Determine the [X, Y] coordinate at the center of the cell enclosing the given text.  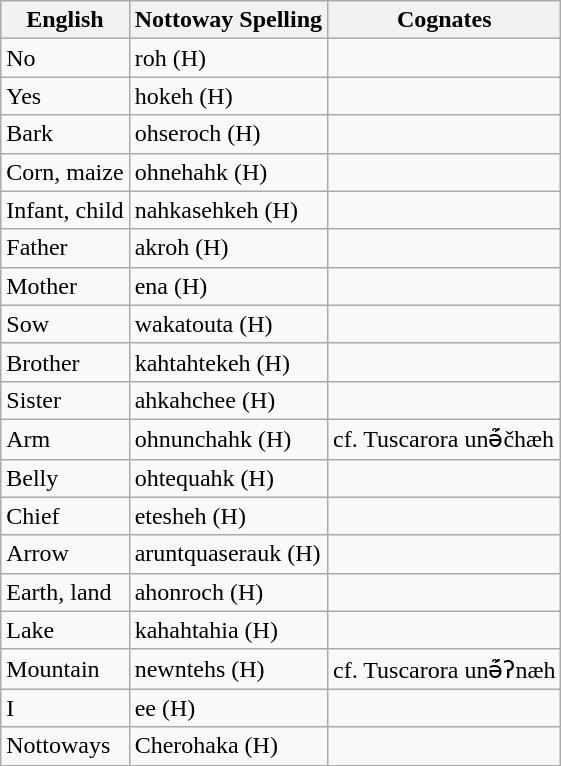
wakatouta (H) [228, 324]
Earth, land [65, 592]
akroh (H) [228, 248]
Cognates [444, 20]
ohtequahk (H) [228, 478]
Corn, maize [65, 172]
Sister [65, 400]
Nottoways [65, 746]
kahtahtekeh (H) [228, 362]
cf. Tuscarora unə̃́čhæh [444, 439]
ahonroch (H) [228, 592]
newntehs (H) [228, 669]
English [65, 20]
ee (H) [228, 708]
roh (H) [228, 58]
Sow [65, 324]
Yes [65, 96]
I [65, 708]
nahkasehkeh (H) [228, 210]
hokeh (H) [228, 96]
Chief [65, 516]
Mountain [65, 669]
Belly [65, 478]
Nottoway Spelling [228, 20]
ohseroch (H) [228, 134]
Mother [65, 286]
ena (H) [228, 286]
Infant, child [65, 210]
kahahtahia (H) [228, 630]
ahkahchee (H) [228, 400]
Brother [65, 362]
etesheh (H) [228, 516]
ohnunchahk (H) [228, 439]
Lake [65, 630]
ohnehahk (H) [228, 172]
Arm [65, 439]
Arrow [65, 554]
cf. Tuscarora unə̃́ʔnæh [444, 669]
aruntquaserauk (H) [228, 554]
Father [65, 248]
Bark [65, 134]
Cherohaka (H) [228, 746]
No [65, 58]
